Output the [X, Y] coordinate of the center of the cell containing the given text.  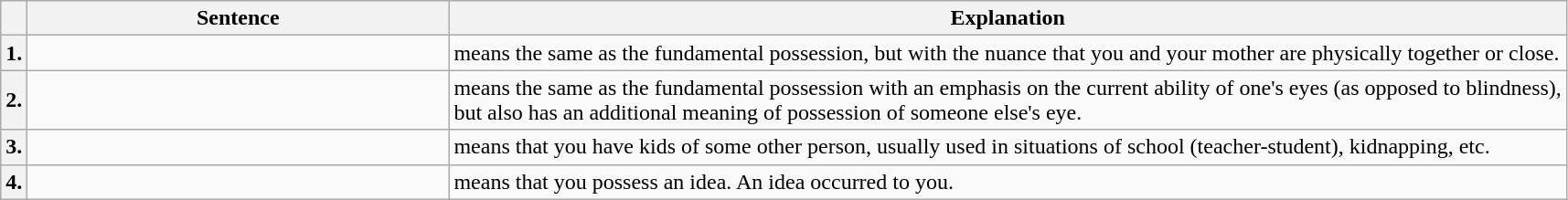
Sentence [238, 18]
2. [15, 100]
means the same as the fundamental possession, but with the nuance that you and your mother are physically together or close. [1008, 53]
Explanation [1008, 18]
1. [15, 53]
means that you have kids of some other person, usually used in situations of school (teacher-student), kidnapping, etc. [1008, 147]
3. [15, 147]
means that you possess an idea. An idea occurred to you. [1008, 182]
4. [15, 182]
